From the cell containing the given text, extract its center point as (x, y) coordinate. 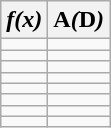
f(x) (24, 20)
A(D) (79, 20)
